From the cell containing the given text, extract its center point as (X, Y) coordinate. 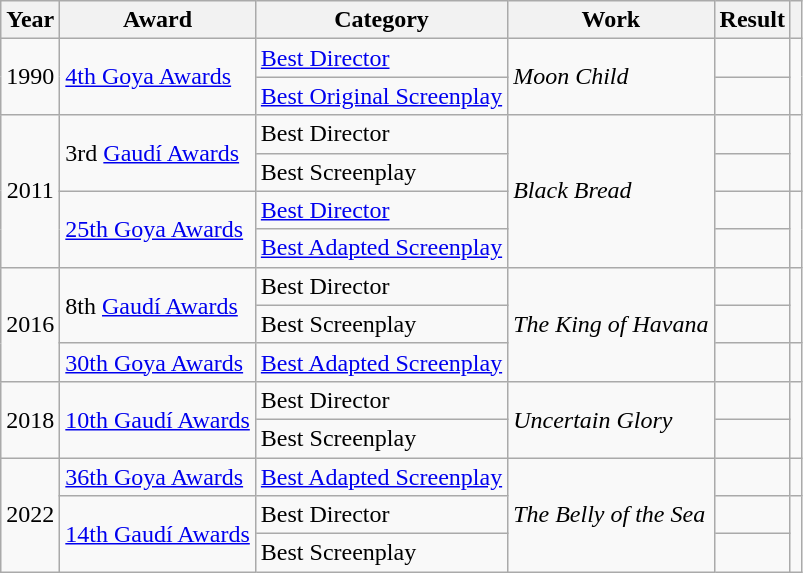
10th Gaudí Awards (158, 419)
Best Original Screenplay (381, 96)
30th Goya Awards (158, 362)
Black Bread (611, 191)
Moon Child (611, 77)
2018 (30, 419)
25th Goya Awards (158, 229)
2016 (30, 324)
Award (158, 20)
Category (381, 20)
2011 (30, 191)
The Belly of the Sea (611, 515)
2022 (30, 515)
Year (30, 20)
3rd Gaudí Awards (158, 153)
1990 (30, 77)
36th Goya Awards (158, 477)
Work (611, 20)
Result (752, 20)
4th Goya Awards (158, 77)
8th Gaudí Awards (158, 305)
The King of Havana (611, 324)
14th Gaudí Awards (158, 534)
Uncertain Glory (611, 419)
